Provide the (X, Y) coordinate of the cell's center where the given text is located.  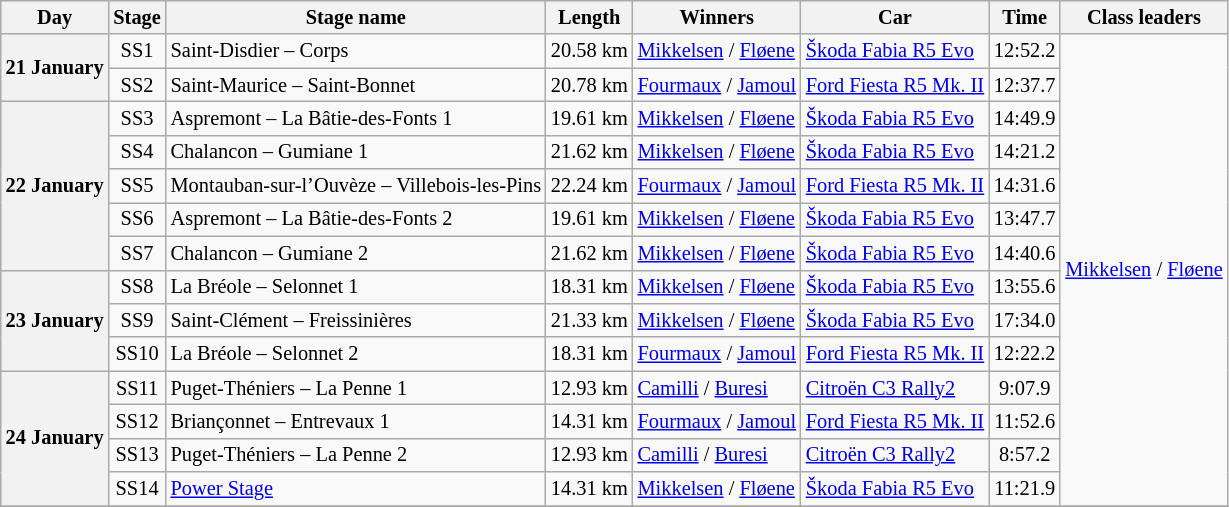
Power Stage (356, 489)
13:55.6 (1024, 287)
Puget-Théniers – La Penne 1 (356, 388)
12:52.2 (1024, 51)
21.33 km (590, 320)
SS2 (136, 85)
Puget-Théniers – La Penne 2 (356, 455)
SS11 (136, 388)
Car (895, 17)
SS5 (136, 186)
Chalancon – Gumiane 2 (356, 253)
Aspremont – La Bâtie-des-Fonts 1 (356, 118)
SS13 (136, 455)
13:47.7 (1024, 219)
SS7 (136, 253)
Saint-Clément – Freissinières (356, 320)
SS3 (136, 118)
SS9 (136, 320)
14:40.6 (1024, 253)
Time (1024, 17)
20.78 km (590, 85)
Class leaders (1144, 17)
Stage name (356, 17)
12:22.2 (1024, 354)
24 January (55, 438)
11:21.9 (1024, 489)
14:31.6 (1024, 186)
Aspremont – La Bâtie-des-Fonts 2 (356, 219)
17:34.0 (1024, 320)
La Bréole – Selonnet 2 (356, 354)
SS4 (136, 152)
14:49.9 (1024, 118)
Saint-Disdier – Corps (356, 51)
Winners (717, 17)
SS10 (136, 354)
Montauban-sur-l’Ouvèze – Villebois-les-Pins (356, 186)
SS1 (136, 51)
Stage (136, 17)
La Bréole – Selonnet 1 (356, 287)
9:07.9 (1024, 388)
22.24 km (590, 186)
Day (55, 17)
12:37.7 (1024, 85)
11:52.6 (1024, 421)
SS14 (136, 489)
20.58 km (590, 51)
22 January (55, 185)
14:21.2 (1024, 152)
SS6 (136, 219)
Saint-Maurice – Saint-Bonnet (356, 85)
Chalancon – Gumiane 1 (356, 152)
SS12 (136, 421)
8:57.2 (1024, 455)
21 January (55, 68)
SS8 (136, 287)
Briançonnet – Entrevaux 1 (356, 421)
23 January (55, 320)
Length (590, 17)
